Search for the cell housing the specified text and yield its [X, Y] center coordinate. 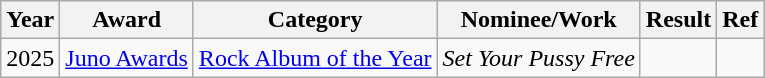
Category [315, 20]
Juno Awards [127, 58]
Nominee/Work [538, 20]
Ref [740, 20]
Rock Album of the Year [315, 58]
2025 [30, 58]
Set Your Pussy Free [538, 58]
Award [127, 20]
Result [678, 20]
Year [30, 20]
